Find where the given text appears and provide that cell's center as (X, Y) coordinate. 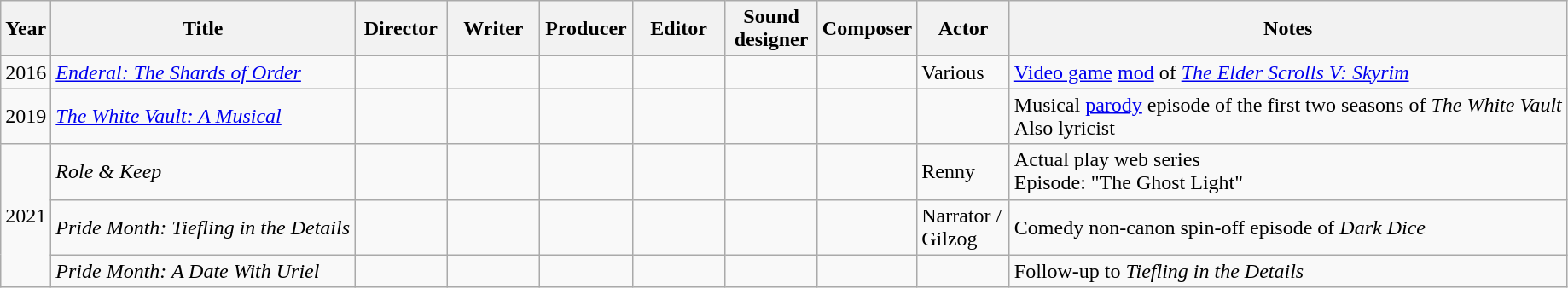
Pride Month: Tiefling in the Details (203, 227)
Actual play web seriesEpisode: "The Ghost Light" (1288, 172)
Editor (679, 29)
Follow-up to Tiefling in the Details (1288, 271)
Various (964, 72)
Producer (587, 29)
Renny (964, 172)
Notes (1288, 29)
The White Vault: A Musical (203, 116)
Role & Keep (203, 172)
2021 (26, 216)
Comedy non-canon spin-off episode of Dark Dice (1288, 227)
Year (26, 29)
Composer (867, 29)
2016 (26, 72)
Actor (964, 29)
2019 (26, 116)
Video game mod of The Elder Scrolls V: Skyrim (1288, 72)
Enderal: The Shards of Order (203, 72)
Pride Month: A Date With Uriel (203, 271)
Musical parody episode of the first two seasons of The White VaultAlso lyricist (1288, 116)
Writer (493, 29)
Sound designer (771, 29)
Narrator / Gilzog (964, 227)
Director (401, 29)
Title (203, 29)
